Scan for the cell matching the given text and deliver its (X, Y) coordinate at center. 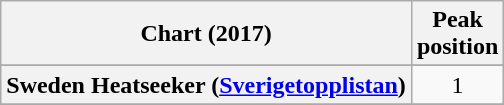
Sweden Heatseeker (Sverigetopplistan) (206, 85)
1 (457, 85)
Chart (2017) (206, 34)
Peakposition (457, 34)
